Determine the (X, Y) coordinate at the center of the cell enclosing the given text.  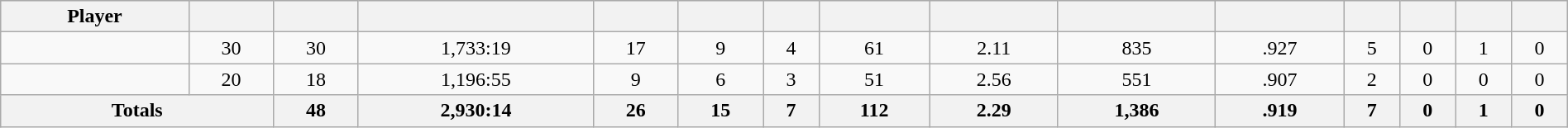
2 (1372, 79)
4 (791, 48)
6 (721, 79)
1,196:55 (476, 79)
48 (316, 111)
Totals (137, 111)
.907 (1280, 79)
15 (721, 111)
18 (316, 79)
1,733:19 (476, 48)
2.29 (994, 111)
112 (874, 111)
2.11 (994, 48)
17 (635, 48)
835 (1136, 48)
3 (791, 79)
51 (874, 79)
Player (94, 17)
26 (635, 111)
1,386 (1136, 111)
2.56 (994, 79)
5 (1372, 48)
2,930:14 (476, 111)
551 (1136, 79)
20 (232, 79)
.927 (1280, 48)
.919 (1280, 111)
61 (874, 48)
